Find where the given text appears and provide that cell's center as (X, Y) coordinate. 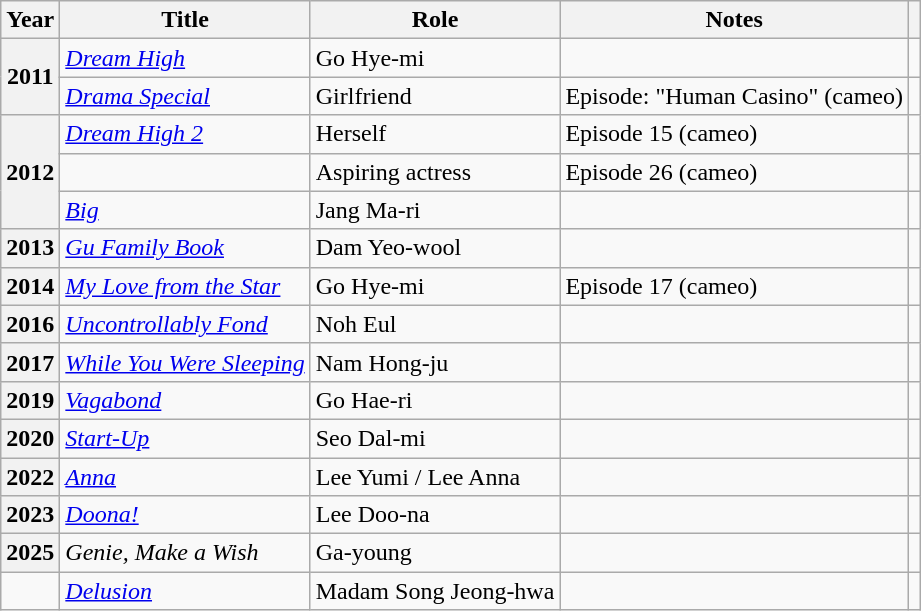
Uncontrollably Fond (185, 324)
Vagabond (185, 400)
Ga-young (435, 553)
Girlfriend (435, 96)
2023 (30, 515)
Start-Up (185, 438)
Dream High (185, 58)
2019 (30, 400)
Herself (435, 134)
Doona! (185, 515)
Lee Yumi / Lee Anna (435, 477)
2025 (30, 553)
Dream High 2 (185, 134)
Dam Yeo-wool (435, 248)
2012 (30, 172)
Aspiring actress (435, 172)
Delusion (185, 591)
Drama Special (185, 96)
My Love from the Star (185, 286)
2013 (30, 248)
Anna (185, 477)
Madam Song Jeong-hwa (435, 591)
Episode 26 (cameo) (734, 172)
2016 (30, 324)
While You Were Sleeping (185, 362)
Episode: "Human Casino" (cameo) (734, 96)
Go Hae-ri (435, 400)
Seo Dal-mi (435, 438)
Episode 17 (cameo) (734, 286)
Gu Family Book (185, 248)
Noh Eul (435, 324)
2014 (30, 286)
Title (185, 20)
Jang Ma-ri (435, 210)
Genie, Make a Wish (185, 553)
Year (30, 20)
2022 (30, 477)
Role (435, 20)
2017 (30, 362)
Lee Doo-na (435, 515)
Nam Hong-ju (435, 362)
Big (185, 210)
2020 (30, 438)
2011 (30, 77)
Notes (734, 20)
Episode 15 (cameo) (734, 134)
